Find where the given text appears and provide that cell's center as (X, Y) coordinate. 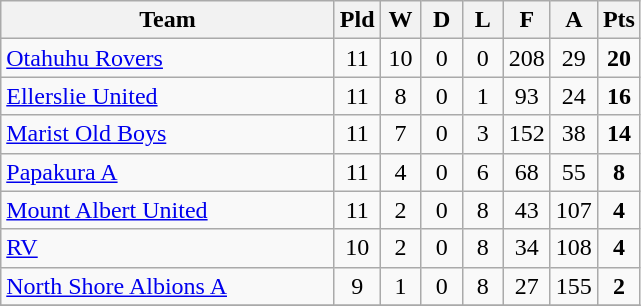
24 (574, 96)
6 (482, 172)
Marist Old Boys (168, 134)
Otahuhu Rovers (168, 58)
9 (357, 286)
152 (526, 134)
7 (400, 134)
Papakura A (168, 172)
Pld (357, 20)
3 (482, 134)
Ellerslie United (168, 96)
W (400, 20)
34 (526, 248)
208 (526, 58)
43 (526, 210)
155 (574, 286)
North Shore Albions A (168, 286)
27 (526, 286)
107 (574, 210)
Pts (618, 20)
55 (574, 172)
14 (618, 134)
93 (526, 96)
Mount Albert United (168, 210)
29 (574, 58)
D (442, 20)
20 (618, 58)
L (482, 20)
68 (526, 172)
16 (618, 96)
F (526, 20)
RV (168, 248)
Team (168, 20)
108 (574, 248)
A (574, 20)
38 (574, 134)
